Locate the cell with the specified text and output its (x, y) center coordinate. 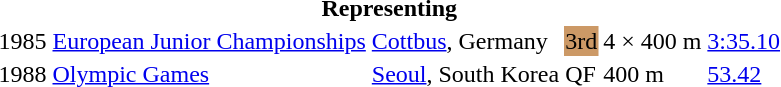
Cottbus, Germany (465, 41)
4 × 400 m (652, 41)
3rd (582, 41)
European Junior Championships (209, 41)
